Detect which cell encompasses the target text, then output its [X, Y] center coordinate. 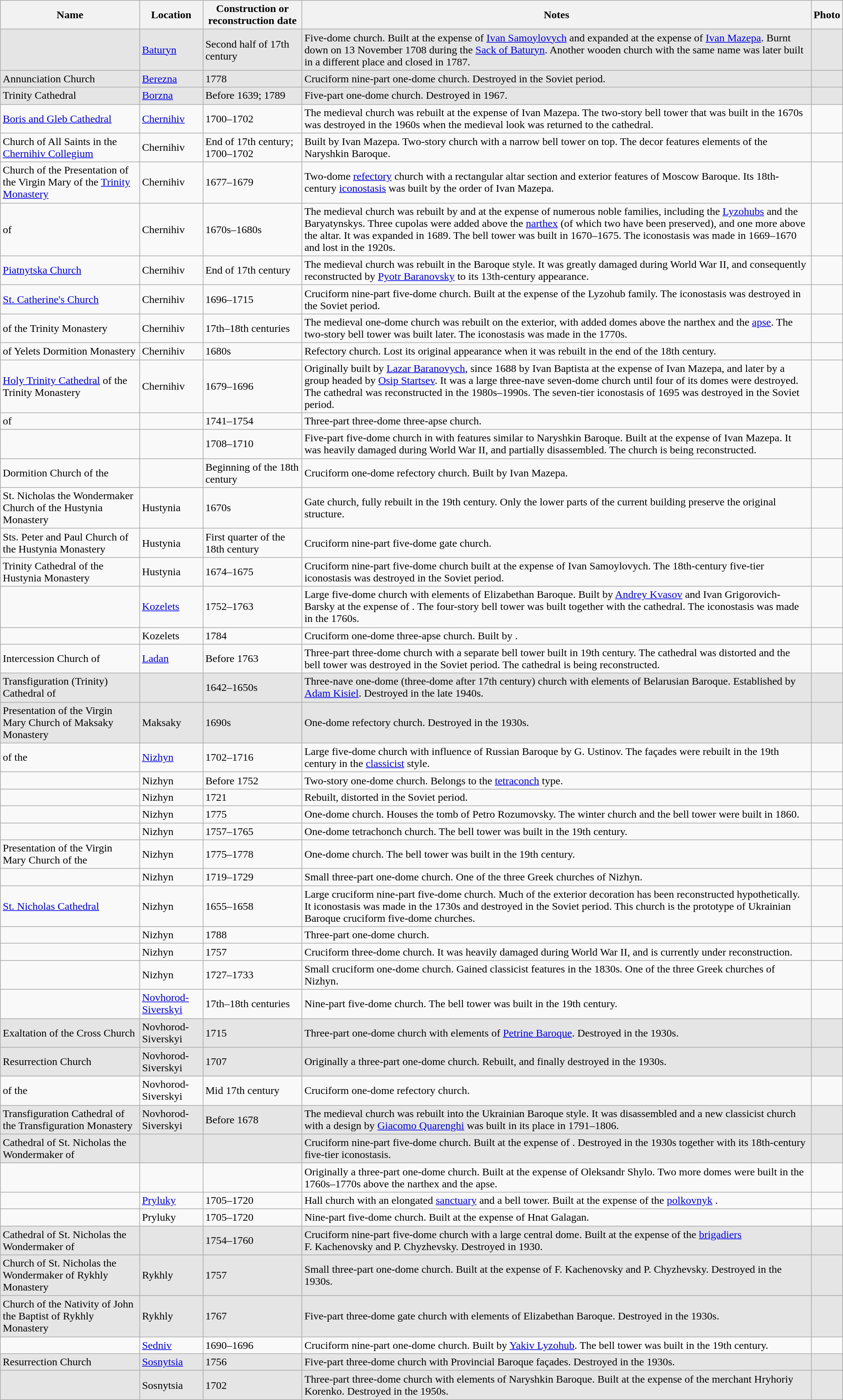
Ladan [171, 658]
1670s [253, 508]
1775 [253, 814]
1784 [253, 636]
Trinity Cathedral [70, 96]
Beginning of the 18th century [253, 473]
Baturyn [171, 50]
Notes [557, 15]
Boris and Gleb Cathedral [70, 118]
1702–1716 [253, 757]
Church of the Presentation of the Virgin Mary of the Trinity Monastery [70, 182]
1670s–1680s [253, 230]
One-dome church. The bell tower was built in the 19th century. [557, 854]
Church of St. Nicholas the Wondermaker of Rykhly Monastery [70, 1275]
Construction or reconstruction date [253, 15]
Before 1752 [253, 780]
Gate church, fully rebuilt in the 19th century. Only the lower parts of the current building preserve the original structure. [557, 508]
1680s [253, 351]
Small three-part one-dome church. Built at the expense of F. Kachenovsky and P. Chyzhevsky. Destroyed in the 1930s. [557, 1275]
One-dome refectory church. Destroyed in the 1930s. [557, 722]
1674–1675 [253, 572]
Trinity Cathedral of the Hustynia Monastery [70, 572]
St. Catherine's Church [70, 299]
1741–1754 [253, 421]
Nine-part five-dome church. The bell tower was built in the 19th century. [557, 1004]
1702 [253, 1385]
One-dome tetrachonch church. The bell tower was built in the 19th century. [557, 831]
Cruciform one-dome refectory church. Built by Ivan Mazepa. [557, 473]
Three-part one-dome church with elements of Petrine Baroque. Destroyed in the 1930s. [557, 1033]
Sedniv [171, 1345]
1756 [253, 1362]
1788 [253, 935]
1767 [253, 1316]
Name [70, 15]
One-dome church. Houses the tomb of Petro Rozumovsky. The winter church and the bell tower were built in 1860. [557, 814]
Three-part three-dome three-apse church. [557, 421]
Photo [827, 15]
Dormition Church of the [70, 473]
Mid 17th century [253, 1091]
1690–1696 [253, 1345]
Before 1639; 1789 [253, 96]
Five-part one-dome church. Destroyed in 1967. [557, 96]
Sts. Peter and Paul Church of the Hustynia Monastery [70, 543]
Second half of 17th century [253, 50]
1700–1702 [253, 118]
Cruciform one-dome three-apse church. Built by . [557, 636]
Transfiguration Cathedral of the Transfiguration Monastery [70, 1119]
Exaltation of the Cross Church [70, 1033]
Holy Trinity Cathedral of the Trinity Monastery [70, 386]
Rebuilt, distorted in the Soviet period. [557, 797]
1752–1763 [253, 607]
Piatnytska Church [70, 270]
1677–1679 [253, 182]
1721 [253, 797]
1690s [253, 722]
Small cruciform one-dome church. Gained classicist features in the 1830s. One of the three Greek churches of Nizhyn. [557, 975]
Cruciform one-dome refectory church. [557, 1091]
Two-story one-dome church. Belongs to the tetraconch type. [557, 780]
Annunciation Church [70, 79]
1708–1710 [253, 444]
1778 [253, 79]
Intercession Church of [70, 658]
of the Trinity Monastery [70, 328]
Five-part three-dome gate church with elements of Elizabethan Baroque. Destroyed in the 1930s. [557, 1316]
1775–1778 [253, 854]
Presentation of the Virgin Mary Church of Maksaky Monastery [70, 722]
Before 1678 [253, 1119]
1696–1715 [253, 299]
Refectory church. Lost its original appearance when it was rebuilt in the end of the 18th century. [557, 351]
1727–1733 [253, 975]
Church of All Saints in the Chernihiv Collegium [70, 148]
Hall church with an elongated sanctuary and a bell tower. Built at the expense of the polkovnyk . [557, 1200]
Three-part three-dome church with elements of Naryshkin Baroque. Built at the expense of the merchant Hryhoriy Korenko. Destroyed in the 1950s. [557, 1385]
Before 1763 [253, 658]
1715 [253, 1033]
Cruciform nine-part five-dome church. Built at the expense of the Lyzohub family. The iconostasis was destroyed in the Soviet period. [557, 299]
Five-part three-dome church with Provincial Baroque façades. Destroyed in the 1930s. [557, 1362]
Borzna [171, 96]
St. Nicholas Cathedral [70, 906]
Berezna [171, 79]
St. Nicholas the Wondermaker Church of the Hustynia Monastery [70, 508]
Small three-part one-dome church. One of the three Greek churches of Nizhyn. [557, 877]
Cruciform nine-part one-dome church. Built by Yakiv Lyzohub. The bell tower was built in the 19th century. [557, 1345]
Cruciform nine-part five-dome gate church. [557, 543]
Maksaky [171, 722]
Cruciform three-dome church. It was heavily damaged during World War II, and is currently under reconstruction. [557, 952]
Cruciform nine-part five-dome church. Built at the expense of . Destroyed in the 1930s together with its 18th-century five-tier iconostasis. [557, 1149]
Nine-part five-dome church. Built at the expense of Hnat Galagan. [557, 1217]
Three-part one-dome church. [557, 935]
Presentation of the Virgin Mary Church of the [70, 854]
1642–1650s [253, 688]
Built by Ivan Mazepa. Two-story church with a narrow bell tower on top. The decor features elements of the Naryshkin Baroque. [557, 148]
Large five-dome church with influence of Russian Baroque by G. Ustinov. The façades were rebuilt in the 19th century in the classicist style. [557, 757]
1707 [253, 1061]
End of 17th century [253, 270]
1655–1658 [253, 906]
1757–1765 [253, 831]
1754–1760 [253, 1240]
Church of the Nativity of John the Baptist of Rykhly Monastery [70, 1316]
Originally a three-part one-dome church. Rebuilt, and finally destroyed in the 1930s. [557, 1061]
Cruciform nine-part one-dome church. Destroyed in the Soviet period. [557, 79]
Location [171, 15]
End of 17th century; 1700–1702 [253, 148]
First quarter of the 18th century [253, 543]
1679–1696 [253, 386]
Transfiguration (Trinity) Cathedral of [70, 688]
1719–1729 [253, 877]
of Yelets Dormition Monastery [70, 351]
